Scan for the cell matching the given text and deliver its [x, y] coordinate at center. 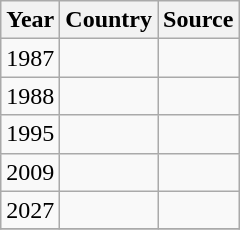
1995 [30, 134]
2009 [30, 172]
Country [109, 20]
2027 [30, 210]
1987 [30, 58]
1988 [30, 96]
Year [30, 20]
Source [198, 20]
